For the text-containing cell, return its midpoint in [x, y] coordinate format. 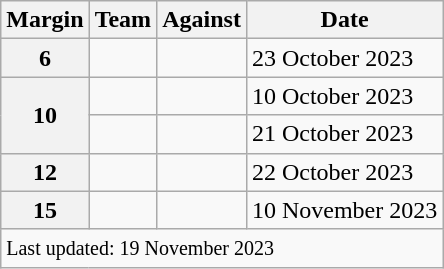
6 [45, 58]
15 [45, 210]
10 November 2023 [344, 210]
Date [344, 20]
12 [45, 172]
22 October 2023 [344, 172]
10 [45, 115]
Against [202, 20]
10 October 2023 [344, 96]
Margin [45, 20]
21 October 2023 [344, 134]
23 October 2023 [344, 58]
Team [123, 20]
Last updated: 19 November 2023 [222, 248]
